Extract the [x, y] coordinate from the center of the cell holding the provided text.  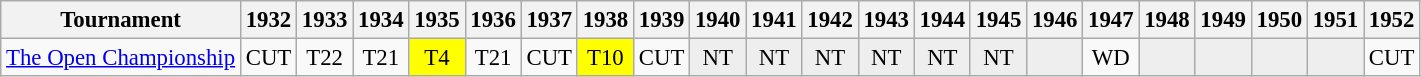
1951 [1335, 20]
T22 [325, 58]
1949 [1223, 20]
1939 [661, 20]
1937 [549, 20]
1933 [325, 20]
1941 [774, 20]
WD [1111, 58]
1932 [268, 20]
1943 [886, 20]
1952 [1392, 20]
The Open Championship [121, 58]
T10 [605, 58]
1948 [1167, 20]
1947 [1111, 20]
T4 [437, 58]
1940 [718, 20]
1935 [437, 20]
1936 [493, 20]
Tournament [121, 20]
1945 [998, 20]
1944 [942, 20]
1942 [830, 20]
1938 [605, 20]
1946 [1055, 20]
1950 [1279, 20]
1934 [381, 20]
